Return the [x, y] coordinate for the center point of the cell that contains the specified text.  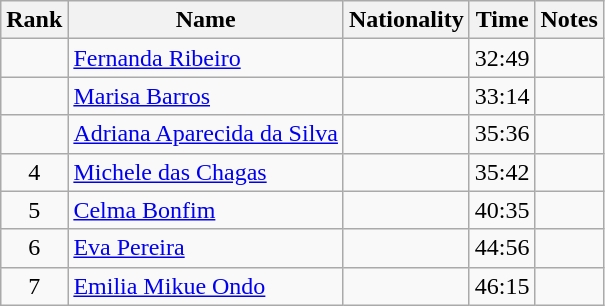
Fernanda Ribeiro [206, 58]
Adriana Aparecida da Silva [206, 134]
6 [34, 248]
5 [34, 210]
Notes [569, 20]
46:15 [502, 286]
Emilia Mikue Ondo [206, 286]
Eva Pereira [206, 248]
44:56 [502, 248]
Time [502, 20]
35:36 [502, 134]
4 [34, 172]
35:42 [502, 172]
Celma Bonfim [206, 210]
Marisa Barros [206, 96]
Rank [34, 20]
Nationality [406, 20]
Name [206, 20]
32:49 [502, 58]
40:35 [502, 210]
7 [34, 286]
Michele das Chagas [206, 172]
33:14 [502, 96]
